Return the [X, Y] coordinate for the center point of the cell that contains the specified text.  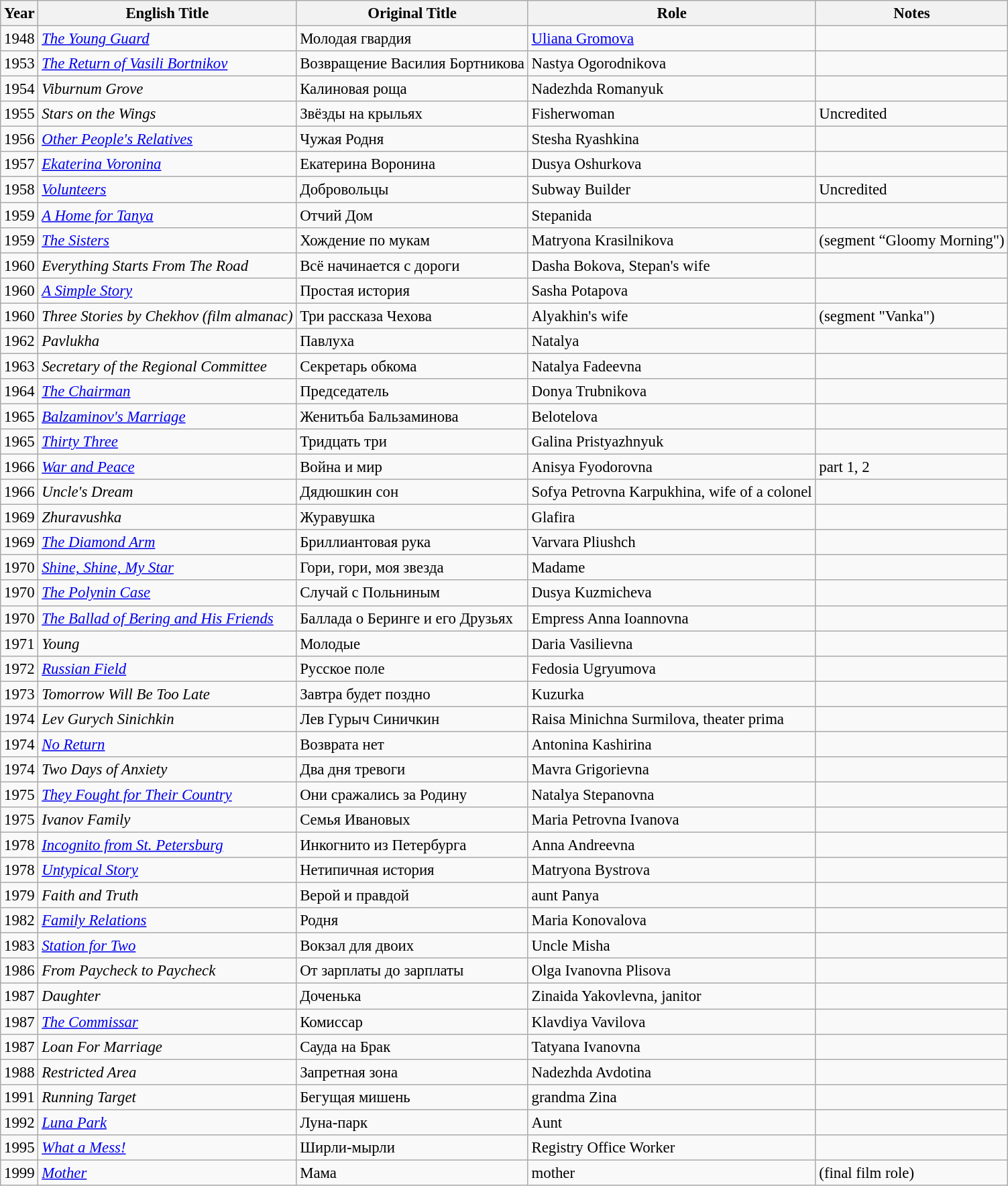
Отчий Дом [412, 215]
Добровольцы [412, 190]
Shine, Shine, My Star [168, 568]
Бриллиантовая рука [412, 542]
Nastya Ogorodnikova [672, 64]
Three Stories by Chekhov (film almanac) [168, 316]
Нетипичная история [412, 870]
Other People's Relatives [168, 139]
Family Relations [168, 921]
Kuzurka [672, 694]
Родня [412, 921]
(segment “Gloomy Morning") [912, 240]
Lev Gurych Sinichkin [168, 719]
Uncle's Dream [168, 492]
Ekaterina Voronina [168, 164]
Dusya Kuzmicheva [672, 593]
Простая история [412, 290]
Daria Vasilievna [672, 644]
1982 [19, 921]
Registry Office Worker [672, 1148]
What a Mess! [168, 1148]
Возврата нет [412, 744]
Luna Park [168, 1122]
The Commissar [168, 1022]
1958 [19, 190]
Stars on the Wings [168, 114]
Журавушка [412, 518]
Секретарь обкома [412, 366]
Гори, гори, моя звезда [412, 568]
Ширли-мырли [412, 1148]
Volunteers [168, 190]
1971 [19, 644]
1964 [19, 392]
Everything Starts From The Road [168, 265]
Возвращение Василия Бортникова [412, 64]
1983 [19, 946]
Запретная зона [412, 1072]
Anna Andreevna [672, 845]
Zhuravushka [168, 518]
1955 [19, 114]
Павлуха [412, 341]
aunt Panya [672, 896]
Faith and Truth [168, 896]
Они сражались за Родину [412, 794]
1973 [19, 694]
Varvara Pliushch [672, 542]
Donya Trubnikova [672, 392]
From Paycheck to Paycheck [168, 971]
1954 [19, 89]
Untypical Story [168, 870]
Молодая гвардия [412, 39]
Pavlukha [168, 341]
Dusya Oshurkova [672, 164]
1953 [19, 64]
1963 [19, 366]
Anisya Fyodorovna [672, 467]
Tatyana Ivanovna [672, 1047]
От зарплаты до зарплаты [412, 971]
1956 [19, 139]
Калиновая роща [412, 89]
Вокзал для двоих [412, 946]
1962 [19, 341]
mother [672, 1173]
Maria Petrovna Ivanova [672, 820]
Secretary of the Regional Committee [168, 366]
Русское поле [412, 668]
Running Target [168, 1097]
1979 [19, 896]
Loan For Marriage [168, 1047]
Инкогнито из Петербурга [412, 845]
Fedosia Ugryumova [672, 668]
Belotelova [672, 416]
Stepanida [672, 215]
Mother [168, 1173]
Russian Field [168, 668]
Balzaminov's Marriage [168, 416]
Мама [412, 1173]
Екатерина Воронина [412, 164]
Antonina Kashirina [672, 744]
Звёзды на крыльях [412, 114]
The Return of Vasili Bortnikov [168, 64]
Two Days of Anxiety [168, 770]
Natalya [672, 341]
Mavra Grigorievna [672, 770]
1948 [19, 39]
Olga Ivanovna Plisova [672, 971]
Maria Konovalova [672, 921]
Natalya Fadeevna [672, 366]
Thirty Three [168, 442]
Верой и правдой [412, 896]
Daughter [168, 996]
Два дня тревоги [412, 770]
The Ballad of Bering and His Friends [168, 618]
Хождение по мукам [412, 240]
Dasha Bokova, Stepan's wife [672, 265]
Raisa Minichna Surmilova, theater prima [672, 719]
Бегущая мишень [412, 1097]
Viburnum Grove [168, 89]
Original Title [412, 13]
Station for Two [168, 946]
Aunt [672, 1122]
Ivanov Family [168, 820]
Председатель [412, 392]
Дядюшкин сон [412, 492]
Young [168, 644]
Молодые [412, 644]
Война и мир [412, 467]
Sofya Petrovna Karpukhina, wife of a colonel [672, 492]
1957 [19, 164]
English Title [168, 13]
1986 [19, 971]
Natalya Stepanovna [672, 794]
Баллада о Беринге и его Друзьях [412, 618]
Тридцать три [412, 442]
Чужая Родня [412, 139]
A Simple Story [168, 290]
The Polynin Case [168, 593]
Семья Ивановых [412, 820]
Tomorrow Will Be Too Late [168, 694]
1988 [19, 1072]
Случай с Польниным [412, 593]
Nadezhda Romanyuk [672, 89]
Всё начинается с дороги [412, 265]
They Fought for Their Country [168, 794]
Zinaida Yakovlevna, janitor [672, 996]
Женитьба Бальзаминова [412, 416]
Uliana Gromova [672, 39]
Сауда на Брак [412, 1047]
Nadezhda Avdotina [672, 1072]
Klavdiya Vavilova [672, 1022]
No Return [168, 744]
Glafira [672, 518]
1991 [19, 1097]
Notes [912, 13]
The Young Guard [168, 39]
1992 [19, 1122]
Subway Builder [672, 190]
The Chairman [168, 392]
part 1, 2 [912, 467]
(final film role) [912, 1173]
Stesha Ryashkina [672, 139]
1972 [19, 668]
(segment "Vanka") [912, 316]
grandma Zina [672, 1097]
Sasha Potapova [672, 290]
Matryona Krasilnikova [672, 240]
The Diamond Arm [168, 542]
Role [672, 13]
War and Peace [168, 467]
Uncle Misha [672, 946]
Galina Pristyazhnyuk [672, 442]
Incognito from St. Petersburg [168, 845]
Три рассказа Чехова [412, 316]
Empress Anna Ioannovna [672, 618]
Alyakhin's wife [672, 316]
Year [19, 13]
Комиссар [412, 1022]
Fisherwoman [672, 114]
A Home for Tanya [168, 215]
Завтра будет поздно [412, 694]
Луна-парк [412, 1122]
1995 [19, 1148]
Matryona Bystrova [672, 870]
Доченька [412, 996]
The Sisters [168, 240]
1999 [19, 1173]
Лев Гурыч Синичкин [412, 719]
Restricted Area [168, 1072]
Madame [672, 568]
